Provide the (x, y) coordinate of the cell's center where the given text is located.  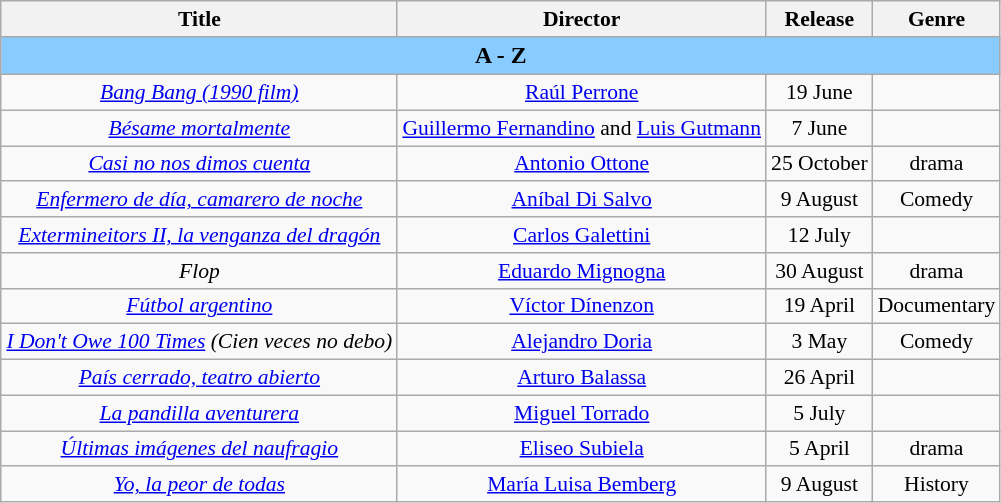
Aníbal Di Salvo (582, 200)
Release (820, 19)
La pandilla aventurera (199, 413)
Arturo Balassa (582, 378)
Carlos Galettini (582, 235)
Title (199, 19)
Alejandro Doria (582, 342)
Víctor Dínenzon (582, 306)
País cerrado, teatro abierto (199, 378)
Casi no nos dimos cuenta (199, 164)
26 April (820, 378)
Eduardo Mignogna (582, 271)
7 June (820, 128)
5 July (820, 413)
María Luisa Bemberg (582, 485)
Director (582, 19)
19 April (820, 306)
A - Z (500, 56)
Flop (199, 271)
Antonio Ottone (582, 164)
I Don't Owe 100 Times (Cien veces no debo) (199, 342)
Raúl Perrone (582, 93)
Bang Bang (1990 film) (199, 93)
Enfermero de día, camarero de noche (199, 200)
History (937, 485)
12 July (820, 235)
Extermineitors II, la venganza del dragón (199, 235)
30 August (820, 271)
3 May (820, 342)
Últimas imágenes del naufragio (199, 449)
5 April (820, 449)
19 June (820, 93)
Documentary (937, 306)
Genre (937, 19)
Miguel Torrado (582, 413)
Yo, la peor de todas (199, 485)
Guillermo Fernandino and Luis Gutmann (582, 128)
Bésame mortalmente (199, 128)
Fútbol argentino (199, 306)
25 October (820, 164)
Eliseo Subiela (582, 449)
